Return the (x, y) coordinate for the center point of the cell that contains the specified text.  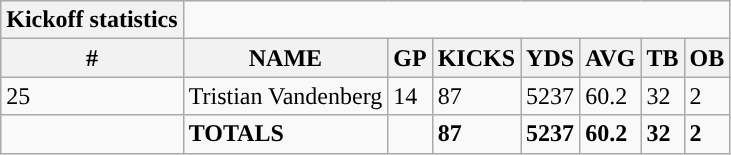
YDS (550, 58)
TOTALS (286, 134)
# (92, 58)
25 (92, 96)
NAME (286, 58)
Tristian Vandenberg (286, 96)
Kickoff statistics (92, 20)
KICKS (476, 58)
14 (410, 96)
OB (707, 58)
AVG (610, 58)
GP (410, 58)
TB (662, 58)
